Search for the cell housing the specified text and yield its (X, Y) center coordinate. 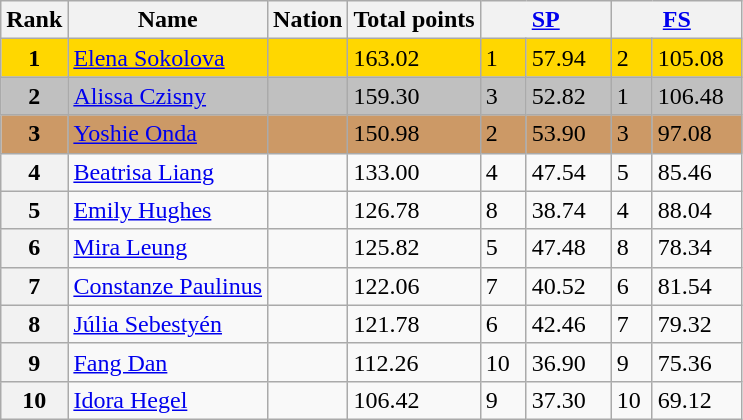
78.34 (697, 248)
Nation (308, 20)
Total points (414, 20)
57.94 (568, 58)
97.08 (697, 134)
Yoshie Onda (168, 134)
47.48 (568, 248)
Emily Hughes (168, 210)
36.90 (568, 362)
Mira Leung (168, 248)
81.54 (697, 286)
Fang Dan (168, 362)
42.46 (568, 324)
47.54 (568, 172)
Rank (34, 20)
125.82 (414, 248)
53.90 (568, 134)
75.36 (697, 362)
163.02 (414, 58)
Constanze Paulinus (168, 286)
85.46 (697, 172)
FS (676, 20)
88.04 (697, 210)
38.74 (568, 210)
Idora Hegel (168, 400)
79.32 (697, 324)
37.30 (568, 400)
121.78 (414, 324)
40.52 (568, 286)
159.30 (414, 96)
133.00 (414, 172)
Beatrisa Liang (168, 172)
150.98 (414, 134)
126.78 (414, 210)
105.08 (697, 58)
122.06 (414, 286)
Elena Sokolova (168, 58)
106.48 (697, 96)
Júlia Sebestyén (168, 324)
52.82 (568, 96)
112.26 (414, 362)
SP (546, 20)
69.12 (697, 400)
Name (168, 20)
106.42 (414, 400)
Alissa Czisny (168, 96)
